Extract the [x, y] coordinate from the center of the cell holding the provided text.  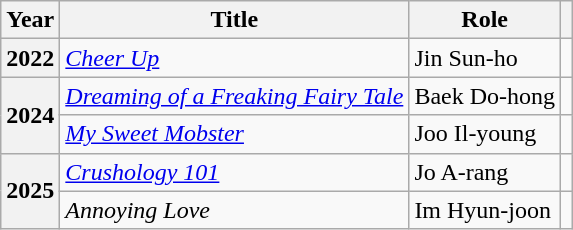
Joo Il-young [485, 134]
Jo A-rang [485, 172]
Jin Sun-ho [485, 58]
My Sweet Mobster [234, 134]
Title [234, 20]
2022 [30, 58]
Year [30, 20]
2024 [30, 115]
Cheer Up [234, 58]
Im Hyun-joon [485, 210]
Annoying Love [234, 210]
2025 [30, 191]
Baek Do-hong [485, 96]
Role [485, 20]
Crushology 101 [234, 172]
Dreaming of a Freaking Fairy Tale [234, 96]
